Capture the cell that displays the provided text and extract its [x, y] central coordinate. 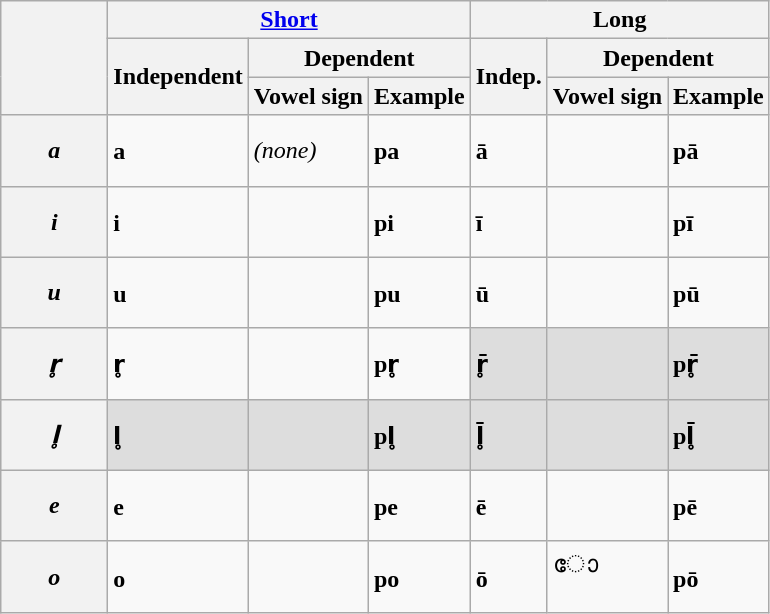
r̥̄ [508, 364]
ā [508, 150]
pū [719, 292]
ō [508, 576]
pā [719, 150]
ī [508, 222]
Long [620, 20]
Short [289, 20]
pi [419, 222]
pl̥̄ [719, 434]
ോ [607, 576]
l̥̄ [508, 434]
pu [419, 292]
(none) [308, 150]
pī [719, 222]
ē [508, 506]
pl̥ [419, 434]
po [419, 576]
pr̥̄ [719, 364]
pa [419, 150]
pr̥ [419, 364]
Independent [178, 77]
ū [508, 292]
pō [719, 576]
pe [419, 506]
Indep. [508, 77]
pē [719, 506]
